From the cell containing the given text, extract its center point as [x, y] coordinate. 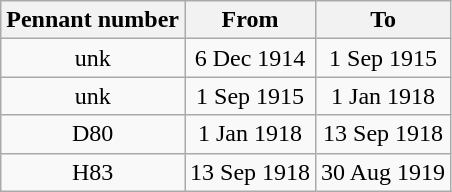
D80 [93, 134]
6 Dec 1914 [250, 58]
To [384, 20]
30 Aug 1919 [384, 172]
H83 [93, 172]
Pennant number [93, 20]
From [250, 20]
